Detect which cell encompasses the target text, then output its [x, y] center coordinate. 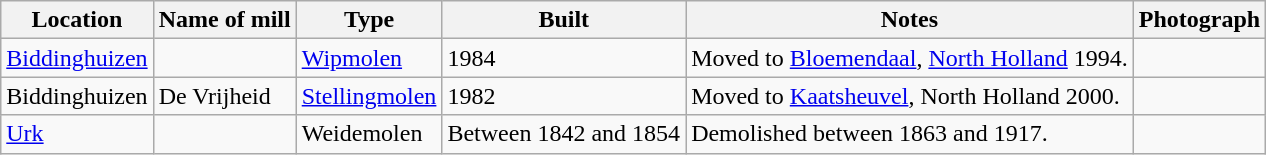
Built [564, 20]
Location [77, 20]
1982 [564, 96]
Wipmolen [369, 58]
Notes [910, 20]
Type [369, 20]
Photograph [1199, 20]
Weidemolen [369, 134]
Stellingmolen [369, 96]
Moved to Bloemendaal, North Holland 1994. [910, 58]
Name of mill [224, 20]
1984 [564, 58]
Demolished between 1863 and 1917. [910, 134]
Moved to Kaatsheuvel, North Holland 2000. [910, 96]
De Vrijheid [224, 96]
Between 1842 and 1854 [564, 134]
Urk [77, 134]
